For the text-containing cell, return its midpoint in (X, Y) coordinate format. 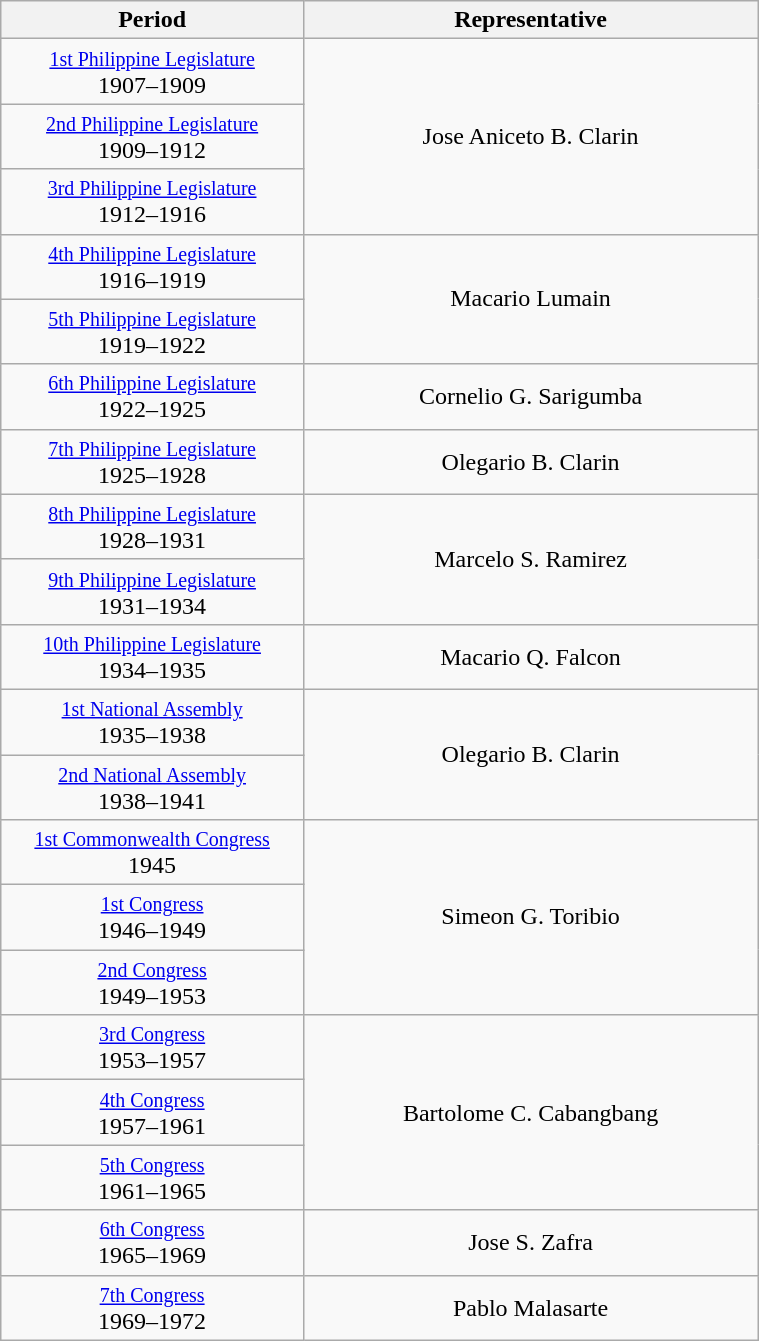
1st Philippine Legislature1907–1909 (152, 72)
Jose S. Zafra (530, 1242)
Simeon G. Toribio (530, 918)
Representative (530, 20)
2nd Congress1949–1953 (152, 982)
6th Philippine Legislature1922–1925 (152, 396)
Period (152, 20)
8th Philippine Legislature1928–1931 (152, 526)
4th Congress1957–1961 (152, 1112)
5th Philippine Legislature1919–1922 (152, 332)
6th Congress1965–1969 (152, 1242)
1st Commonwealth Congress1945 (152, 852)
3rd Philippine Legislature1912–1916 (152, 202)
10th Philippine Legislature1934–1935 (152, 656)
Jose Aniceto B. Clarin (530, 136)
4th Philippine Legislature1916–1919 (152, 266)
7th Congress1969–1972 (152, 1308)
Macario Lumain (530, 299)
1st Congress1946–1949 (152, 918)
Macario Q. Falcon (530, 656)
2nd National Assembly1938–1941 (152, 786)
9th Philippine Legislature1931–1934 (152, 592)
3rd Congress1953–1957 (152, 1048)
1st National Assembly1935–1938 (152, 722)
5th Congress1961–1965 (152, 1178)
Cornelio G. Sarigumba (530, 396)
Marcelo S. Ramirez (530, 559)
Bartolome C. Cabangbang (530, 1112)
7th Philippine Legislature1925–1928 (152, 462)
2nd Philippine Legislature1909–1912 (152, 136)
Pablo Malasarte (530, 1308)
